Find where the given text appears and provide that cell's center as [x, y] coordinate. 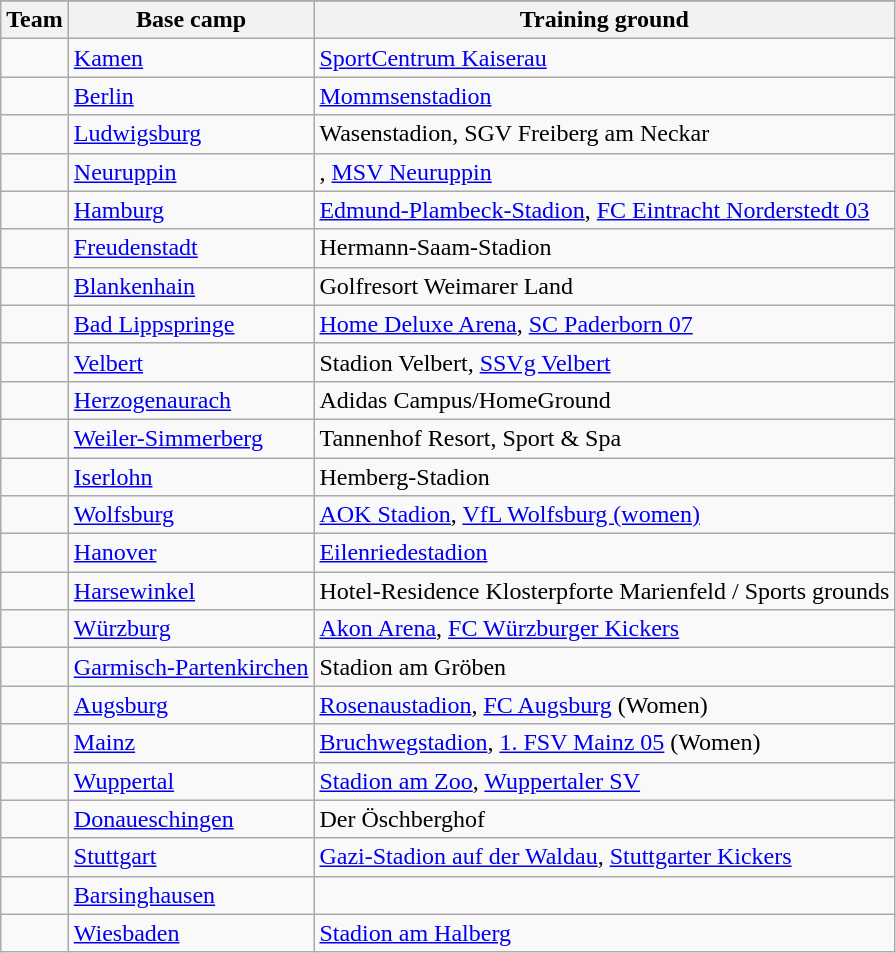
Hotel-Residence Klosterpforte Marienfeld / Sports grounds [604, 591]
Bruchwegstadion, 1. FSV Mainz 05 (Women) [604, 743]
Wuppertal [191, 781]
Stuttgart [191, 857]
Home Deluxe Arena, SC Paderborn 07 [604, 324]
Mainz [191, 743]
SportCentrum Kaiserau [604, 58]
Stadion am Halberg [604, 933]
Mommsenstadion [604, 96]
, MSV Neuruppin [604, 172]
Rosenaustadion, FC Augsburg (Women) [604, 705]
Garmisch-Partenkirchen [191, 667]
Herzogenaurach [191, 400]
Augsburg [191, 705]
Wiesbaden [191, 933]
Hemberg-Stadion [604, 477]
Ludwigsburg [191, 134]
Würzburg [191, 629]
Kamen [191, 58]
Tannenhof Resort, Sport & Spa [604, 438]
Berlin [191, 96]
Team [35, 20]
AOK Stadion, VfL Wolfsburg (women) [604, 515]
Stadion am Gröben [604, 667]
Akon Arena, FC Würzburger Kickers [604, 629]
Wolfsburg [191, 515]
Stadion Velbert, SSVg Velbert [604, 362]
Stadion am Zoo, Wuppertaler SV [604, 781]
Gazi-Stadion auf der Waldau, Stuttgarter Kickers [604, 857]
Harsewinkel [191, 591]
Blankenhain [191, 286]
Der Öschberghof [604, 819]
Edmund-Plambeck-Stadion, FC Eintracht Norderstedt 03 [604, 210]
Base camp [191, 20]
Bad Lippspringe [191, 324]
Adidas Campus/HomeGround [604, 400]
Training ground [604, 20]
Freudenstadt [191, 248]
Hamburg [191, 210]
Weiler-Simmerberg [191, 438]
Eilenriedestadion [604, 553]
Barsinghausen [191, 895]
Donaueschingen [191, 819]
Hermann-Saam-Stadion [604, 248]
Velbert [191, 362]
Golfresort Weimarer Land [604, 286]
Wasenstadion, SGV Freiberg am Neckar [604, 134]
Iserlohn [191, 477]
Hanover [191, 553]
Neuruppin [191, 172]
